Identify which cell holds the provided text, then report its (X, Y) central coordinate. 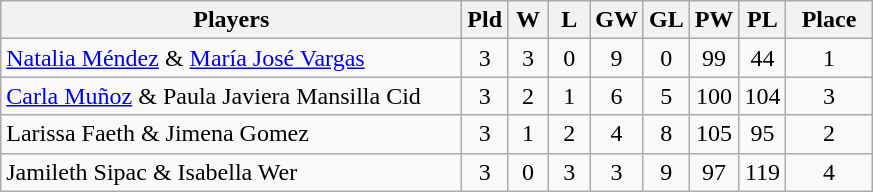
5 (666, 96)
8 (666, 134)
95 (762, 134)
GW (617, 20)
105 (714, 134)
Natalia Méndez & María José Vargas (232, 58)
100 (714, 96)
Carla Muñoz & Paula Javiera Mansilla Cid (232, 96)
Jamileth Sipac & Isabella Wer (232, 172)
6 (617, 96)
119 (762, 172)
PW (714, 20)
L (570, 20)
Place (829, 20)
99 (714, 58)
PL (762, 20)
44 (762, 58)
Pld (485, 20)
GL (666, 20)
W (528, 20)
97 (714, 172)
Players (232, 20)
Larissa Faeth & Jimena Gomez (232, 134)
104 (762, 96)
